Scan for the cell matching the given text and deliver its (X, Y) coordinate at center. 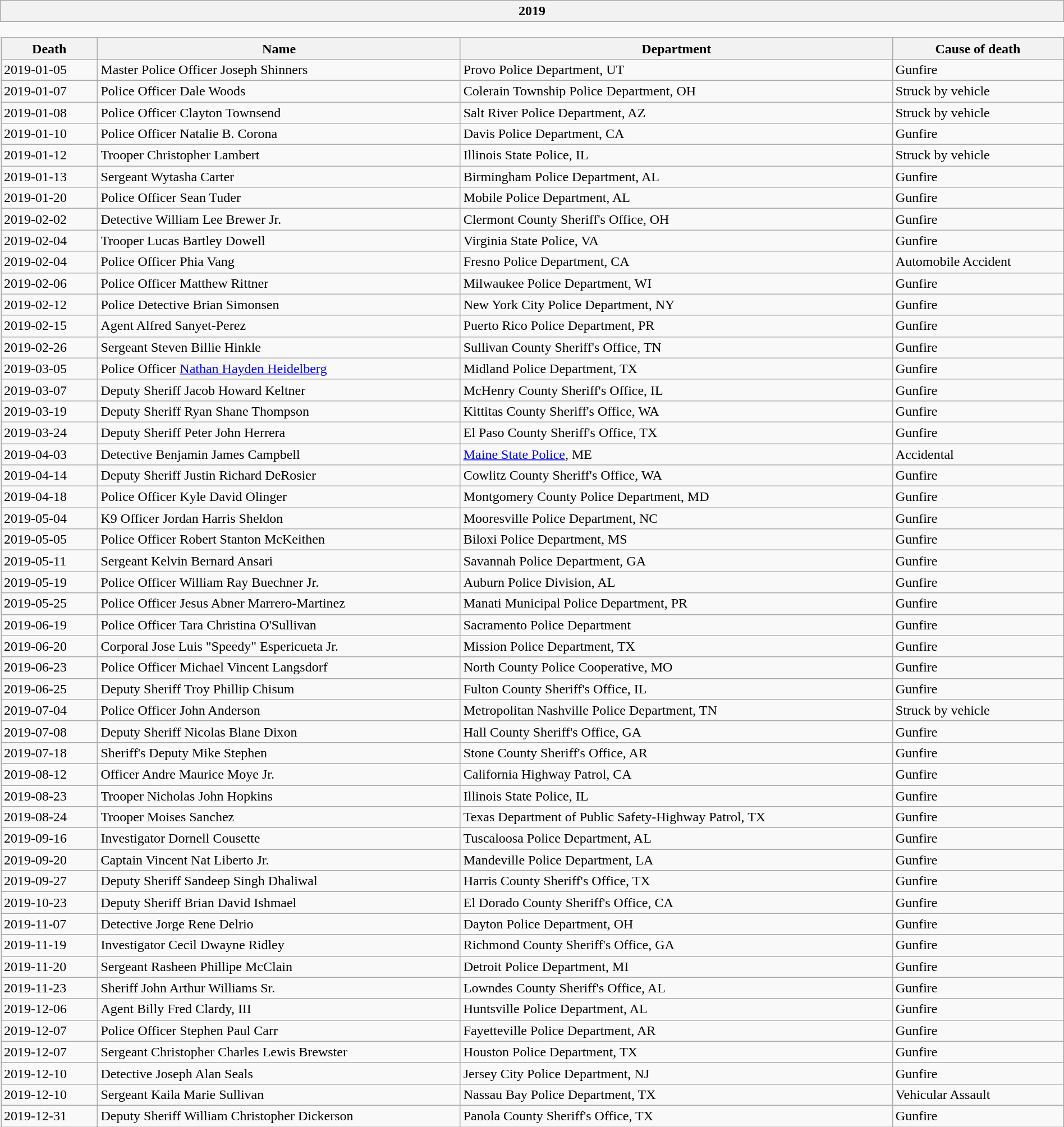
Jersey City Police Department, NJ (676, 1073)
2019-06-19 (49, 625)
Deputy Sheriff William Christopher Dickerson (279, 1116)
Sergeant Kelvin Bernard Ansari (279, 561)
2019-02-26 (49, 347)
Officer Andre Maurice Moye Jr. (279, 774)
Sergeant Steven Billie Hinkle (279, 347)
Police Officer Robert Stanton McKeithen (279, 540)
Sergeant Kaila Marie Sullivan (279, 1094)
2019-02-06 (49, 283)
2019-08-12 (49, 774)
Police Officer Stephen Paul Carr (279, 1031)
2019-11-07 (49, 924)
Richmond County Sheriff's Office, GA (676, 945)
2019-11-19 (49, 945)
2019-12-06 (49, 1009)
Automobile Accident (978, 262)
Master Police Officer Joseph Shinners (279, 70)
Stone County Sheriff's Office, AR (676, 753)
2019-01-07 (49, 91)
Huntsville Police Department, AL (676, 1009)
2019-07-04 (49, 710)
2019-06-20 (49, 646)
Hall County Sheriff's Office, GA (676, 732)
Captain Vincent Nat Liberto Jr. (279, 860)
Trooper Lucas Bartley Dowell (279, 241)
2019-09-27 (49, 881)
Lowndes County Sheriff's Office, AL (676, 988)
Deputy Sheriff Ryan Shane Thompson (279, 411)
Metropolitan Nashville Police Department, TN (676, 710)
2019-06-23 (49, 668)
Police Officer Tara Christina O'Sullivan (279, 625)
Panola County Sheriff's Office, TX (676, 1116)
Police Officer William Ray Buechner Jr. (279, 582)
2019-03-05 (49, 369)
2019-11-23 (49, 988)
Sheriff John Arthur Williams Sr. (279, 988)
2019-05-04 (49, 518)
Trooper Nicholas John Hopkins (279, 796)
Maine State Police, ME (676, 454)
2019-06-25 (49, 689)
2019-04-18 (49, 497)
Name (279, 48)
2019-01-08 (49, 113)
Cause of death (978, 48)
2019-07-18 (49, 753)
Deputy Sheriff Jacob Howard Keltner (279, 390)
Police Officer Michael Vincent Langsdorf (279, 668)
Savannah Police Department, GA (676, 561)
Mooresville Police Department, NC (676, 518)
2019-01-10 (49, 134)
Police Officer Dale Woods (279, 91)
Police Officer John Anderson (279, 710)
2019-05-19 (49, 582)
2019-02-02 (49, 219)
Police Detective Brian Simonsen (279, 305)
Death (49, 48)
Dayton Police Department, OH (676, 924)
North County Police Cooperative, MO (676, 668)
Detective William Lee Brewer Jr. (279, 219)
Police Officer Matthew Rittner (279, 283)
Deputy Sheriff Troy Phillip Chisum (279, 689)
Milwaukee Police Department, WI (676, 283)
Fayetteville Police Department, AR (676, 1031)
Puerto Rico Police Department, PR (676, 326)
2019 (532, 11)
Police Officer Nathan Hayden Heidelberg (279, 369)
Investigator Cecil Dwayne Ridley (279, 945)
Deputy Sheriff Sandeep Singh Dhaliwal (279, 881)
Colerain Township Police Department, OH (676, 91)
Clermont County Sheriff's Office, OH (676, 219)
2019-09-20 (49, 860)
New York City Police Department, NY (676, 305)
Deputy Sheriff Peter John Herrera (279, 433)
Sheriff's Deputy Mike Stephen (279, 753)
K9 Officer Jordan Harris Sheldon (279, 518)
Police Officer Natalie B. Corona (279, 134)
Accidental (978, 454)
Police Officer Kyle David Olinger (279, 497)
Sergeant Wytasha Carter (279, 177)
Cowlitz County Sheriff's Office, WA (676, 476)
Sacramento Police Department (676, 625)
Davis Police Department, CA (676, 134)
Detective Joseph Alan Seals (279, 1073)
Detroit Police Department, MI (676, 967)
Police Officer Clayton Townsend (279, 113)
2019-08-23 (49, 796)
Tuscaloosa Police Department, AL (676, 839)
2019-10-23 (49, 903)
Nassau Bay Police Department, TX (676, 1094)
Investigator Dornell Cousette (279, 839)
Houston Police Department, TX (676, 1052)
Manati Municipal Police Department, PR (676, 604)
2019-11-20 (49, 967)
2019-03-19 (49, 411)
2019-02-15 (49, 326)
Detective Jorge Rene Delrio (279, 924)
2019-08-24 (49, 817)
Sergeant Rasheen Phillipe McClain (279, 967)
Deputy Sheriff Brian David Ishmael (279, 903)
Fulton County Sheriff's Office, IL (676, 689)
Fresno Police Department, CA (676, 262)
2019-04-14 (49, 476)
McHenry County Sheriff's Office, IL (676, 390)
2019-01-13 (49, 177)
Sergeant Christopher Charles Lewis Brewster (279, 1052)
2019-12-31 (49, 1116)
2019-07-08 (49, 732)
Salt River Police Department, AZ (676, 113)
Harris County Sheriff's Office, TX (676, 881)
2019-01-12 (49, 155)
Vehicular Assault (978, 1094)
Provo Police Department, UT (676, 70)
2019-05-25 (49, 604)
2019-05-05 (49, 540)
Montgomery County Police Department, MD (676, 497)
Deputy Sheriff Justin Richard DeRosier (279, 476)
2019-05-11 (49, 561)
Deputy Sheriff Nicolas Blane Dixon (279, 732)
Texas Department of Public Safety-Highway Patrol, TX (676, 817)
Detective Benjamin James Campbell (279, 454)
Kittitas County Sheriff's Office, WA (676, 411)
Police Officer Jesus Abner Marrero-Martinez (279, 604)
Trooper Christopher Lambert (279, 155)
Police Officer Phia Vang (279, 262)
El Paso County Sheriff's Office, TX (676, 433)
2019-03-24 (49, 433)
Biloxi Police Department, MS (676, 540)
Corporal Jose Luis "Speedy" Espericueta Jr. (279, 646)
Mandeville Police Department, LA (676, 860)
Department (676, 48)
Agent Billy Fred Clardy, III (279, 1009)
Mobile Police Department, AL (676, 198)
2019-01-05 (49, 70)
Agent Alfred Sanyet-Perez (279, 326)
2019-02-12 (49, 305)
2019-03-07 (49, 390)
El Dorado County Sheriff's Office, CA (676, 903)
Birmingham Police Department, AL (676, 177)
2019-09-16 (49, 839)
2019-01-20 (49, 198)
Trooper Moises Sanchez (279, 817)
Auburn Police Division, AL (676, 582)
Virginia State Police, VA (676, 241)
2019-04-03 (49, 454)
Midland Police Department, TX (676, 369)
Police Officer Sean Tuder (279, 198)
Mission Police Department, TX (676, 646)
California Highway Patrol, CA (676, 774)
Sullivan County Sheriff's Office, TN (676, 347)
